Identify which cell holds the provided text, then report its (X, Y) central coordinate. 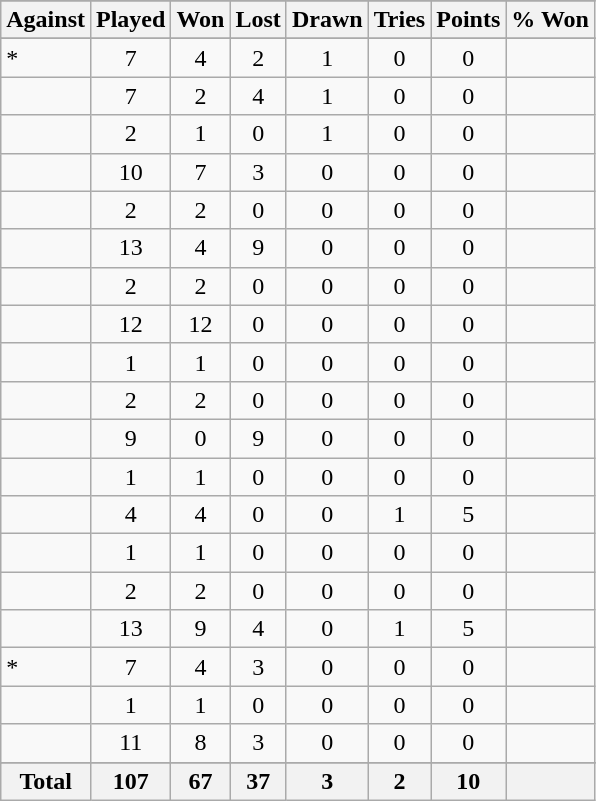
Drawn (327, 20)
% Won (550, 20)
107 (130, 781)
Points (468, 20)
Lost (258, 20)
Played (130, 20)
Total (46, 781)
8 (200, 743)
11 (130, 743)
67 (200, 781)
Won (200, 20)
Tries (400, 20)
37 (258, 781)
Against (46, 20)
